For the text-containing cell, return its midpoint in (x, y) coordinate format. 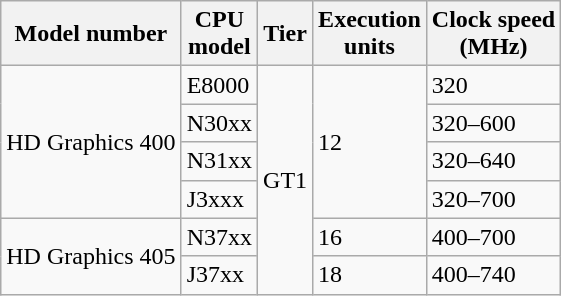
GT1 (286, 180)
N30xx (219, 123)
Executionunits (370, 34)
E8000 (219, 85)
320 (493, 85)
18 (370, 275)
Model number (91, 34)
12 (370, 142)
HD Graphics 400 (91, 142)
Clock speed(MHz) (493, 34)
320–700 (493, 199)
HD Graphics 405 (91, 256)
N31xx (219, 161)
16 (370, 237)
CPUmodel (219, 34)
320–640 (493, 161)
400–740 (493, 275)
J37xx (219, 275)
Tier (286, 34)
400–700 (493, 237)
J3xxx (219, 199)
N37xx (219, 237)
320–600 (493, 123)
